Scan for the cell matching the given text and deliver its [X, Y] coordinate at center. 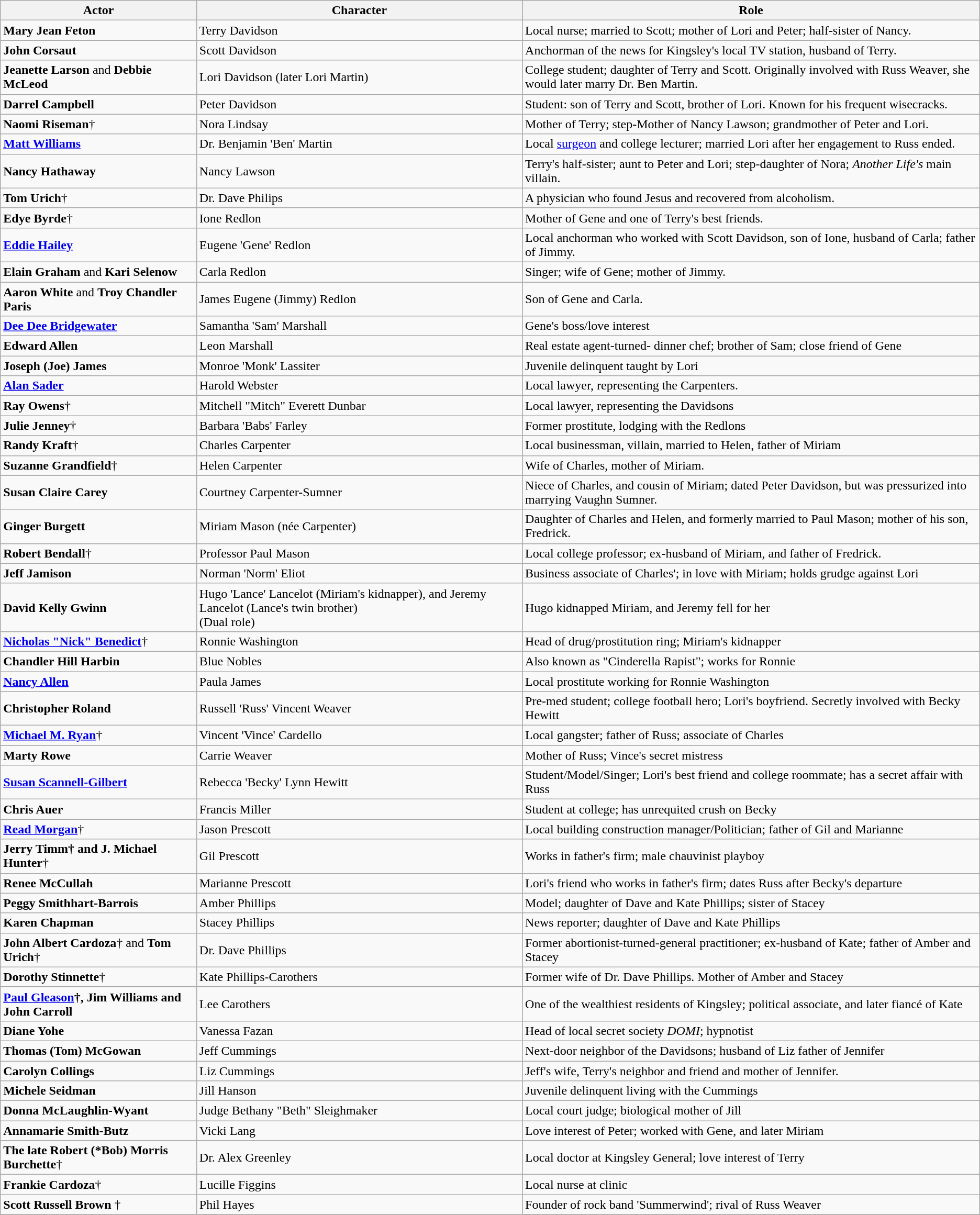
Thomas (Tom) McGowan [98, 1051]
Jeff Cummings [359, 1051]
Judge Bethany "Beth" Sleighmaker [359, 1111]
Elain Graham and Kari Selenow [98, 272]
Barbara 'Babs' Farley [359, 426]
Jason Prescott [359, 829]
Gene's boss/love interest [751, 326]
Chris Auer [98, 809]
Daughter of Charles and Helen, and formerly married to Paul Mason; mother of his son, Fredrick. [751, 527]
Lucille Figgins [359, 1185]
Local nurse at clinic [751, 1185]
Jeanette Larson and Debbie McLeod [98, 77]
James Eugene (Jimmy) Redlon [359, 298]
Hugo 'Lance' Lancelot (Miriam's kidnapper), and Jeremy Lancelot (Lance's twin brother) (Dual role) [359, 607]
Local nurse; married to Scott; mother of Lori and Peter; half-sister of Nancy. [751, 30]
Robert Bendall† [98, 553]
Lori's friend who works in father's firm; dates Russ after Becky's departure [751, 883]
Aaron White and Troy Chandler Paris [98, 298]
News reporter; daughter of Dave and Kate Phillips [751, 923]
Suzanne Grandfield† [98, 465]
Also known as "Cinderella Rapist"; works for Ronnie [751, 661]
Vanessa Fazan [359, 1031]
Mother of Gene and one of Terry's best friends. [751, 218]
Dr. Dave Phillips [359, 950]
Actor [98, 10]
Renee McCullah [98, 883]
Miriam Mason (née Carpenter) [359, 527]
Dr. Alex Greenley [359, 1158]
Edward Allen [98, 346]
One of the wealthiest residents of Kingsley; political associate, and later fiancé of Kate [751, 1004]
Eugene 'Gene' Redlon [359, 245]
Susan Claire Carey [98, 492]
College student; daughter of Terry and Scott. Originally involved with Russ Weaver, she would later marry Dr. Ben Martin. [751, 77]
Karen Chapman [98, 923]
Ginger Burgett [98, 527]
Niece of Charles, and cousin of Miriam; dated Peter Davidson, but was pressurized into marrying Vaughn Sumner. [751, 492]
Liz Cummings [359, 1071]
The late Robert (*Bob) Morris Burchette† [98, 1158]
Next-door neighbor of the Davidsons; husband of Liz father of Jennifer [751, 1051]
Professor Paul Mason [359, 553]
Leon Marshall [359, 346]
Frankie Cardoza† [98, 1185]
Juvenile delinquent living with the Cummings [751, 1091]
Ione Redlon [359, 218]
Helen Carpenter [359, 465]
Tom Urich† [98, 198]
Dr. Dave Philips [359, 198]
Gil Prescott [359, 856]
Real estate agent-turned- dinner chef; brother of Sam; close friend of Gene [751, 346]
Jeff Jamison [98, 573]
Nancy Hathaway [98, 171]
Nancy Lawson [359, 171]
Singer; wife of Gene; mother of Jimmy. [751, 272]
Local court judge; biological mother of Jill [751, 1111]
Michael M. Ryan† [98, 735]
Kate Phillips-Carothers [359, 977]
Carrie Weaver [359, 755]
Jill Hanson [359, 1091]
Vicki Lang [359, 1131]
Peggy Smithhart-Barrois [98, 903]
Local prostitute working for Ronnie Washington [751, 681]
Russell 'Russ' Vincent Weaver [359, 709]
A physician who found Jesus and recovered from alcoholism. [751, 198]
Rebecca 'Becky' Lynn Hewitt [359, 782]
Annamarie Smith-Butz [98, 1131]
Local surgeon and college lecturer; married Lori after her engagement to Russ ended. [751, 144]
Christopher Roland [98, 709]
Head of drug/prostitution ring; Miriam's kidnapper [751, 641]
Scott Davidson [359, 50]
Mary Jean Feton [98, 30]
Head of local secret society DOMI; hypnotist [751, 1031]
Monroe 'Monk' Lassiter [359, 366]
Susan Scannell-Gilbert [98, 782]
Founder of rock band 'Summerwind'; rival of Russ Weaver [751, 1205]
Pre-med student; college football hero; Lori's boyfriend. Secretly involved with Becky Hewitt [751, 709]
Hugo kidnapped Miriam, and Jeremy fell for her [751, 607]
Son of Gene and Carla. [751, 298]
Student at college; has unrequited crush on Becky [751, 809]
Courtney Carpenter-Sumner [359, 492]
Naomi Riseman† [98, 124]
Randy Kraft† [98, 445]
Role [751, 10]
Local doctor at Kingsley General; love interest of Terry [751, 1158]
Jeff's wife, Terry's neighbor and friend and mother of Jennifer. [751, 1071]
Joseph (Joe) James [98, 366]
Carla Redlon [359, 272]
Local college professor; ex-husband of Miriam, and father of Fredrick. [751, 553]
Diane Yohe [98, 1031]
Norman 'Norm' Eliot [359, 573]
Former prostitute, lodging with the Redlons [751, 426]
Michele Seidman [98, 1091]
Terry's half-sister; aunt to Peter and Lori; step-daughter of Nora; Another Life's main villain. [751, 171]
Jerry Timm† and J. Michael Hunter† [98, 856]
Local lawyer, representing the Carpenters. [751, 386]
Darrel Campbell [98, 104]
Works in father's firm; male chauvinist playboy [751, 856]
Dee Dee Bridgewater [98, 326]
Business associate of Charles'; in love with Miriam; holds grudge against Lori [751, 573]
Former abortionist-turned-general practitioner; ex-husband of Kate; father of Amber and Stacey [751, 950]
Former wife of Dr. Dave Phillips. Mother of Amber and Stacey [751, 977]
Phil Hayes [359, 1205]
Nancy Allen [98, 681]
Juvenile delinquent taught by Lori [751, 366]
Local anchorman who worked with Scott Davidson, son of Ione, husband of Carla; father of Jimmy. [751, 245]
Marianne Prescott [359, 883]
Dr. Benjamin 'Ben' Martin [359, 144]
Wife of Charles, mother of Miriam. [751, 465]
Blue Nobles [359, 661]
Local building construction manager/Politician; father of Gil and Marianne [751, 829]
Anchorman of the news for Kingsley's local TV station, husband of Terry. [751, 50]
Samantha 'Sam' Marshall [359, 326]
Mitchell "Mitch" Everett Dunbar [359, 406]
Lori Davidson (later Lori Martin) [359, 77]
Paula James [359, 681]
Love interest of Peter; worked with Gene, and later Miriam [751, 1131]
John Corsaut [98, 50]
Mother of Terry; step-Mother of Nancy Lawson; grandmother of Peter and Lori. [751, 124]
Ray Owens† [98, 406]
Read Morgan† [98, 829]
Carolyn Collings [98, 1071]
Dorothy Stinnette† [98, 977]
Eddie Hailey [98, 245]
Student: son of Terry and Scott, brother of Lori. Known for his frequent wisecracks. [751, 104]
Terry Davidson [359, 30]
Nora Lindsay [359, 124]
Harold Webster [359, 386]
Paul Gleason†, Jim Williams and John Carroll [98, 1004]
Matt Williams [98, 144]
Lee Carothers [359, 1004]
Mother of Russ; Vince's secret mistress [751, 755]
Amber Phillips [359, 903]
Stacey Phillips [359, 923]
Local gangster; father of Russ; associate of Charles [751, 735]
Local businessman, villain, married to Helen, father of Miriam [751, 445]
Alan Sader [98, 386]
Julie Jenney† [98, 426]
Peter Davidson [359, 104]
Vincent 'Vince' Cardello [359, 735]
Ronnie Washington [359, 641]
Local lawyer, representing the Davidsons [751, 406]
Francis Miller [359, 809]
Student/Model/Singer; Lori's best friend and college roommate; has a secret affair with Russ [751, 782]
Character [359, 10]
Charles Carpenter [359, 445]
Chandler Hill Harbin [98, 661]
Marty Rowe [98, 755]
Nicholas "Nick" Benedict† [98, 641]
David Kelly Gwinn [98, 607]
Edye Byrde† [98, 218]
Scott Russell Brown † [98, 1205]
Donna McLaughlin-Wyant [98, 1111]
Model; daughter of Dave and Kate Phillips; sister of Stacey [751, 903]
John Albert Cardoza† and Tom Urich† [98, 950]
